Locate the cell with the specified text and output its (X, Y) center coordinate. 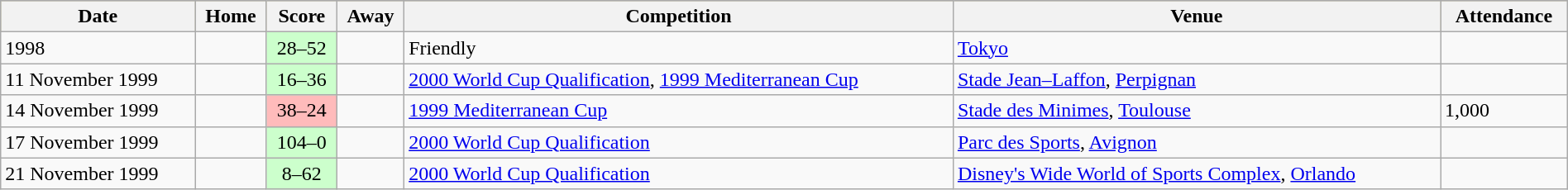
Date (98, 17)
1998 (98, 48)
Stade Jean–Laffon, Perpignan (1196, 79)
21 November 1999 (98, 173)
Score (301, 17)
Parc des Sports, Avignon (1196, 142)
17 November 1999 (98, 142)
28–52 (301, 48)
38–24 (301, 111)
Tokyo (1196, 48)
16–36 (301, 79)
1,000 (1504, 111)
Competition (679, 17)
104–0 (301, 142)
11 November 1999 (98, 79)
Friendly (679, 48)
Disney's Wide World of Sports Complex, Orlando (1196, 173)
Away (370, 17)
8–62 (301, 173)
Venue (1196, 17)
Home (232, 17)
14 November 1999 (98, 111)
Attendance (1504, 17)
2000 World Cup Qualification, 1999 Mediterranean Cup (679, 79)
Stade des Minimes, Toulouse (1196, 111)
1999 Mediterranean Cup (679, 111)
